Detect which cell encompasses the target text, then output its [x, y] center coordinate. 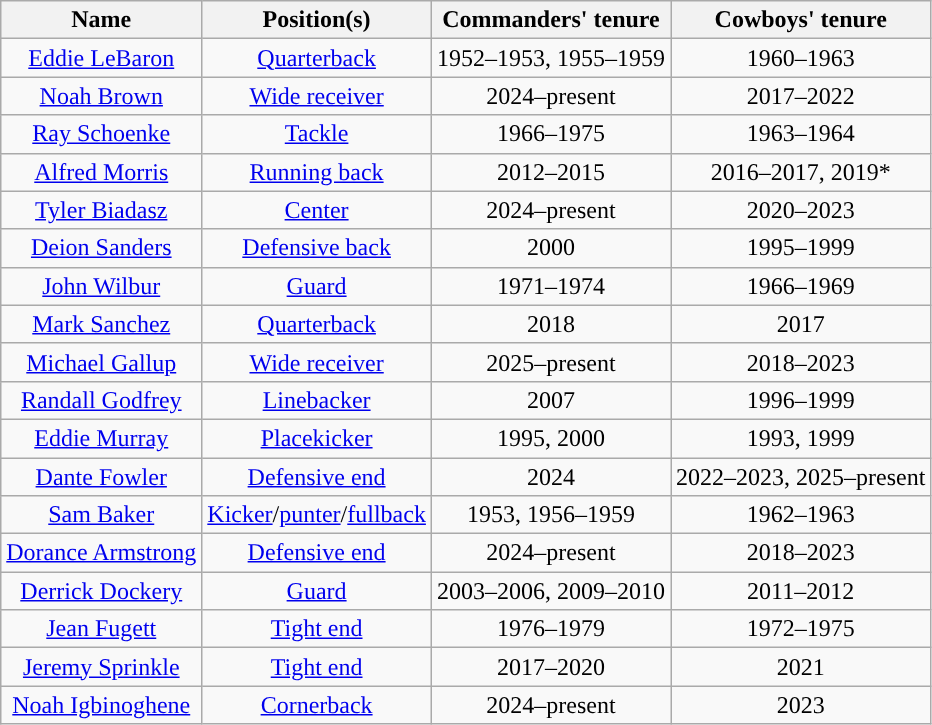
John Wilbur [102, 286]
2018 [550, 324]
2022–2023, 2025–present [800, 477]
2003–2006, 2009–2010 [550, 591]
1952–1953, 1955–1959 [550, 58]
1993, 1999 [800, 438]
Center [317, 210]
Eddie Murray [102, 438]
Kicker/punter/fullback [317, 515]
2021 [800, 667]
Placekicker [317, 438]
2024 [550, 477]
Running back [317, 172]
Tackle [317, 134]
2007 [550, 400]
Noah Brown [102, 96]
Name [102, 20]
Noah Igbinoghene [102, 705]
1995, 2000 [550, 438]
1953, 1956–1959 [550, 515]
Michael Gallup [102, 362]
Linebacker [317, 400]
Cowboys' tenure [800, 20]
2000 [550, 248]
2011–2012 [800, 591]
Dorance Armstrong [102, 553]
2017 [800, 324]
Deion Sanders [102, 248]
Jean Fugett [102, 629]
Randall Godfrey [102, 400]
1996–1999 [800, 400]
Dante Fowler [102, 477]
Sam Baker [102, 515]
Mark Sanchez [102, 324]
2017–2020 [550, 667]
Jeremy Sprinkle [102, 667]
2023 [800, 705]
Cornerback [317, 705]
Tyler Biadasz [102, 210]
2020–2023 [800, 210]
1971–1974 [550, 286]
2016–2017, 2019* [800, 172]
2012–2015 [550, 172]
Commanders' tenure [550, 20]
1960–1963 [800, 58]
2017–2022 [800, 96]
Eddie LeBaron [102, 58]
1966–1975 [550, 134]
Derrick Dockery [102, 591]
1995–1999 [800, 248]
Ray Schoenke [102, 134]
Defensive back [317, 248]
Position(s) [317, 20]
1966–1969 [800, 286]
Alfred Morris [102, 172]
1972–1975 [800, 629]
1962–1963 [800, 515]
2025–present [550, 362]
1976–1979 [550, 629]
1963–1964 [800, 134]
